Search for the cell housing the specified text and yield its [X, Y] center coordinate. 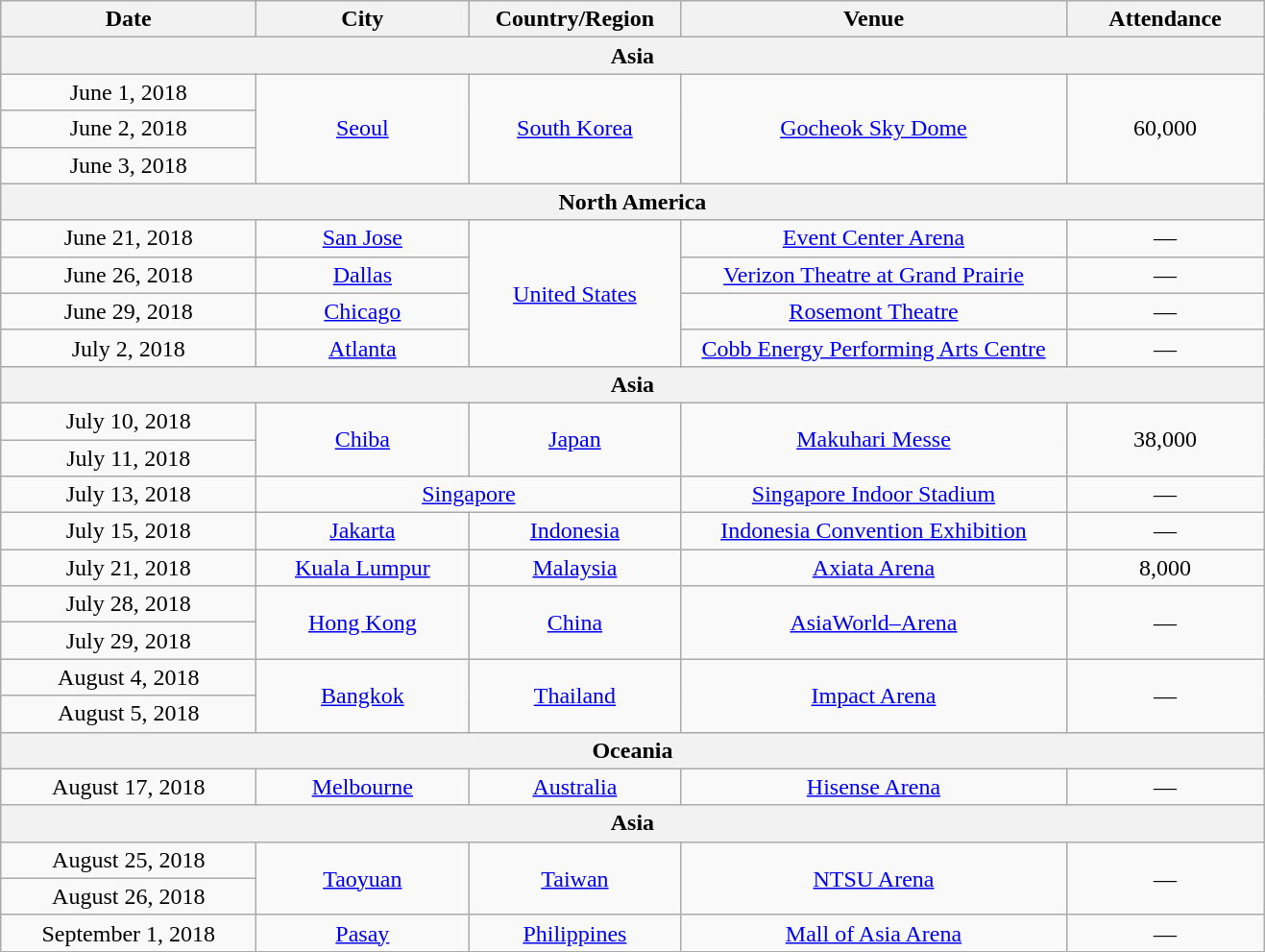
Philippines [574, 933]
Japan [574, 439]
North America [632, 202]
38,000 [1165, 439]
Attendance [1165, 19]
June 29, 2018 [129, 311]
Indonesia [574, 531]
August 4, 2018 [129, 677]
Melbourne [363, 787]
Mall of Asia Arena [874, 933]
Australia [574, 787]
Date [129, 19]
Taiwan [574, 878]
August 5, 2018 [129, 714]
Venue [874, 19]
August 17, 2018 [129, 787]
Cobb Energy Performing Arts Centre [874, 348]
Bangkok [363, 696]
August 26, 2018 [129, 896]
June 21, 2018 [129, 238]
June 2, 2018 [129, 129]
Axiata Arena [874, 568]
June 26, 2018 [129, 275]
China [574, 622]
Country/Region [574, 19]
July 10, 2018 [129, 421]
July 29, 2018 [129, 641]
Singapore [469, 495]
Pasay [363, 933]
Hong Kong [363, 622]
Kuala Lumpur [363, 568]
Impact Arena [874, 696]
Rosemont Theatre [874, 311]
NTSU Arena [874, 878]
Taoyuan [363, 878]
Chiba [363, 439]
Dallas [363, 275]
July 15, 2018 [129, 531]
City [363, 19]
July 11, 2018 [129, 458]
San Jose [363, 238]
Chicago [363, 311]
8,000 [1165, 568]
June 3, 2018 [129, 165]
Seoul [363, 129]
South Korea [574, 129]
60,000 [1165, 129]
July 13, 2018 [129, 495]
Jakarta [363, 531]
Indonesia Convention Exhibition [874, 531]
Gocheok Sky Dome [874, 129]
AsiaWorld–Arena [874, 622]
September 1, 2018 [129, 933]
Thailand [574, 696]
Event Center Arena [874, 238]
Hisense Arena [874, 787]
Singapore Indoor Stadium [874, 495]
Oceania [632, 750]
Verizon Theatre at Grand Prairie [874, 275]
July 2, 2018 [129, 348]
Atlanta [363, 348]
Makuhari Messe [874, 439]
June 1, 2018 [129, 92]
July 21, 2018 [129, 568]
United States [574, 293]
August 25, 2018 [129, 860]
Malaysia [574, 568]
July 28, 2018 [129, 604]
